Provide the [x, y] coordinate of the cell's center where the given text is located.  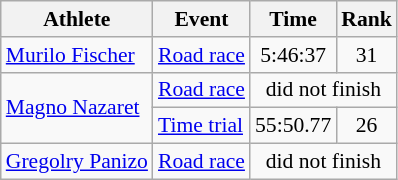
5:46:37 [293, 55]
Rank [366, 19]
26 [366, 126]
Gregolry Panizo [77, 162]
55:50.77 [293, 126]
Time trial [202, 126]
Time [293, 19]
Magno Nazaret [77, 108]
Athlete [77, 19]
Murilo Fischer [77, 55]
31 [366, 55]
Event [202, 19]
